Extract the [x, y] coordinate from the center of the cell holding the provided text.  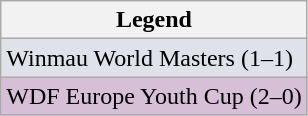
Legend [154, 20]
WDF Europe Youth Cup (2–0) [154, 96]
Winmau World Masters (1–1) [154, 58]
